Provide the (X, Y) coordinate of the cell's center where the given text is located.  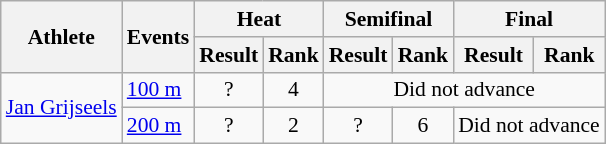
Final (529, 19)
4 (294, 90)
2 (294, 126)
Athlete (62, 36)
6 (424, 126)
Events (158, 36)
Semifinal (388, 19)
200 m (158, 126)
Jan Grijseels (62, 108)
100 m (158, 90)
Heat (258, 19)
